Scan for the cell matching the given text and deliver its (x, y) coordinate at center. 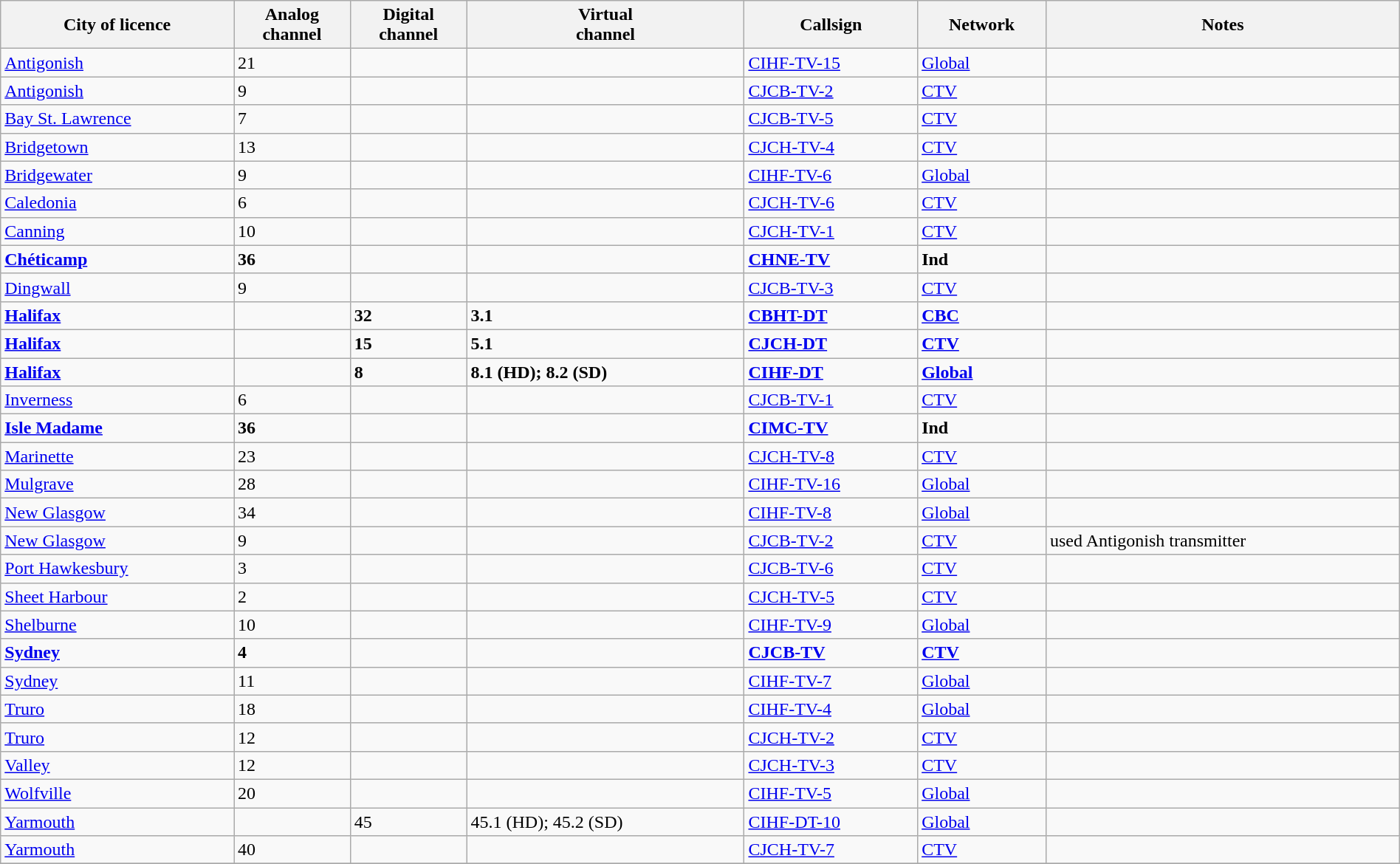
8.1 (HD); 8.2 (SD) (605, 371)
Shelburne (117, 625)
28 (292, 484)
used Antigonish transmitter (1223, 541)
Digitalchannel (408, 25)
Canning (117, 231)
15 (408, 343)
CJCH-DT (831, 343)
CJCH-TV-4 (831, 147)
Inverness (117, 400)
CIHF-TV-6 (831, 175)
40 (292, 850)
13 (292, 147)
CJCB-TV-5 (831, 119)
Isle Madame (117, 428)
Wolfville (117, 793)
45 (408, 822)
Analogchannel (292, 25)
8 (408, 371)
CBC (982, 315)
Bridgewater (117, 175)
Network (982, 25)
2 (292, 597)
7 (292, 119)
45.1 (HD); 45.2 (SD) (605, 822)
23 (292, 456)
Port Hawkesbury (117, 569)
CIHF-TV-7 (831, 681)
CJCH-TV-5 (831, 597)
4 (292, 653)
Caledonia (117, 203)
CBHT-DT (831, 315)
20 (292, 793)
21 (292, 63)
CJCB-TV-1 (831, 400)
3 (292, 569)
CIHF-TV-5 (831, 793)
CIHF-TV-4 (831, 709)
CJCB-TV-6 (831, 569)
Valley (117, 765)
CJCH-TV-6 (831, 203)
5.1 (605, 343)
CIHF-TV-9 (831, 625)
CIMC-TV (831, 428)
City of licence (117, 25)
CJCH-TV-8 (831, 456)
Chéticamp (117, 259)
CHNE-TV (831, 259)
11 (292, 681)
Bay St. Lawrence (117, 119)
34 (292, 512)
32 (408, 315)
Dingwall (117, 287)
Virtualchannel (605, 25)
CIHF-TV-16 (831, 484)
CJCH-TV-2 (831, 737)
CJCB-TV-3 (831, 287)
Marinette (117, 456)
CJCH-TV-7 (831, 850)
CIHF-DT-10 (831, 822)
Sheet Harbour (117, 597)
CIHF-TV-8 (831, 512)
18 (292, 709)
Bridgetown (117, 147)
Notes (1223, 25)
CIHF-DT (831, 371)
CIHF-TV-15 (831, 63)
Callsign (831, 25)
CJCH-TV-3 (831, 765)
3.1 (605, 315)
CJCB-TV (831, 653)
Mulgrave (117, 484)
CJCH-TV-1 (831, 231)
